Scan for the cell matching the given text and deliver its (X, Y) coordinate at center. 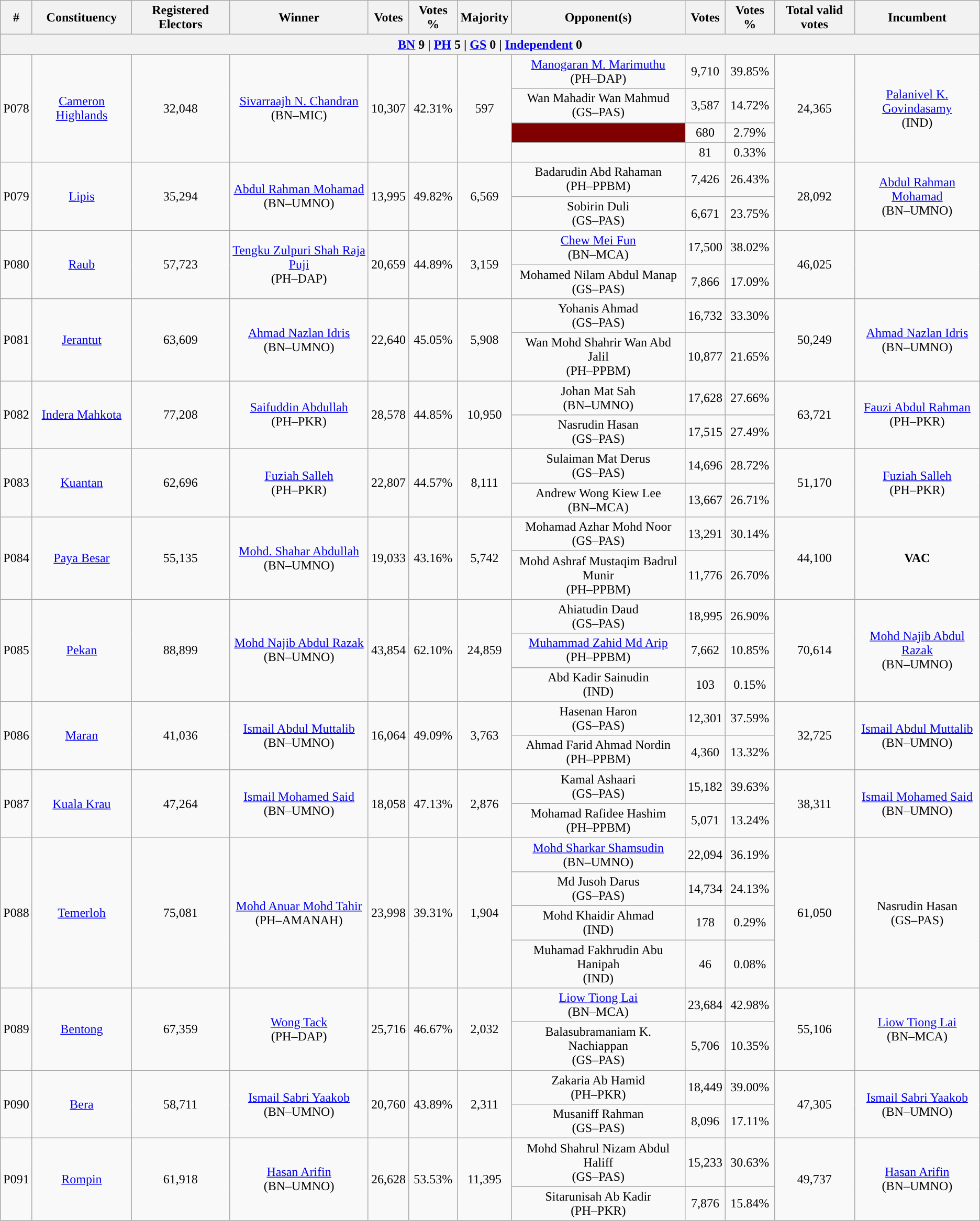
2,311 (485, 1104)
77,208 (181, 415)
19,033 (388, 558)
45.05% (433, 339)
Ahmad Farid Ahmad Nordin(PH–PPBM) (598, 753)
P085 (16, 650)
Wong Tack(PH–DAP) (299, 1029)
47,264 (181, 803)
5,706 (706, 1046)
10.35% (750, 1046)
13,995 (388, 196)
22,640 (388, 339)
Muhamad Fakhrudin Abu Hanipah(IND) (598, 964)
9,710 (706, 71)
Sulaiman Mat Derus(GS–PAS) (598, 466)
Mohd Sharkar Shamsudin(BN–UMNO) (598, 854)
37.59% (750, 718)
597 (485, 108)
28,578 (388, 415)
39.00% (750, 1088)
Johan Mat Sah(BN–UMNO) (598, 398)
Balasubramaniam K. Nachiappan(GS–PAS) (598, 1046)
49.82% (433, 196)
23,998 (388, 913)
39.85% (750, 71)
75,081 (181, 913)
49,737 (815, 1180)
14,734 (706, 889)
17.11% (750, 1121)
10,877 (706, 356)
57,723 (181, 264)
Mohd Ashraf Mustaqim Badrul Munir(PH–PPBM) (598, 575)
0.15% (750, 685)
Md Jusoh Darus(GS–PAS) (598, 889)
10,950 (485, 415)
13,667 (706, 500)
4,360 (706, 753)
P078 (16, 108)
17,500 (706, 247)
Total valid votes (815, 18)
24,859 (485, 650)
VAC (917, 558)
44.89% (433, 264)
43,854 (388, 650)
680 (706, 132)
Temerloh (82, 913)
22,094 (706, 854)
26.70% (750, 575)
Bentong (82, 1029)
Kuala Krau (82, 803)
0.33% (750, 152)
2,032 (485, 1029)
39.63% (750, 786)
81 (706, 152)
50,249 (815, 339)
15.84% (750, 1204)
44,100 (815, 558)
Kuantan (82, 483)
Rompin (82, 1180)
Wan Mohd Shahrir Wan Abd Jalil(PH–PPBM) (598, 356)
63,721 (815, 415)
16,732 (706, 315)
P089 (16, 1029)
Majority (485, 18)
25,716 (388, 1029)
39.31% (433, 913)
Ahiatudin Daud(GS–PAS) (598, 617)
Mohd Anuar Mohd Tahir(PH–AMANAH) (299, 913)
Indera Mahkota (82, 415)
15,233 (706, 1162)
5,071 (706, 821)
13.24% (750, 821)
18,449 (706, 1088)
26.71% (750, 500)
0.08% (750, 964)
Mohd. Shahar Abdullah(BN–UMNO) (299, 558)
3,763 (485, 735)
Cameron Highlands (82, 108)
11,776 (706, 575)
Badarudin Abd Rahaman(PH–PPBM) (598, 179)
Fauzi Abdul Rahman(PH–PKR) (917, 415)
38.02% (750, 247)
32,048 (181, 108)
47.13% (433, 803)
P079 (16, 196)
61,050 (815, 913)
26.43% (750, 179)
30.14% (750, 534)
8,096 (706, 1121)
55,135 (181, 558)
28.72% (750, 466)
12,301 (706, 718)
42.31% (433, 108)
58,711 (181, 1104)
Jerantut (82, 339)
P084 (16, 558)
43.89% (433, 1104)
Mohd Shahrul Nizam Abdul Haliff(GS–PAS) (598, 1162)
P090 (16, 1104)
6,569 (485, 196)
35,294 (181, 196)
Mohd Khaidir Ahmad(IND) (598, 922)
61,918 (181, 1180)
26,628 (388, 1180)
Opponent(s) (598, 18)
# (16, 18)
11,395 (485, 1180)
46,025 (815, 264)
33.30% (750, 315)
42.98% (750, 1005)
Mohamad Azhar Mohd Noor(GS–PAS) (598, 534)
8,111 (485, 483)
18,995 (706, 617)
Sivarraajh N. Chandran(BN–MIC) (299, 108)
62,696 (181, 483)
7,876 (706, 1204)
Kamal Ashaari(GS–PAS) (598, 786)
Abd Kadir Sainudin(IND) (598, 685)
Sobirin Duli(GS–PAS) (598, 214)
13,291 (706, 534)
46 (706, 964)
24.13% (750, 889)
103 (706, 685)
20,760 (388, 1104)
44.85% (433, 415)
P087 (16, 803)
30.63% (750, 1162)
P080 (16, 264)
24,365 (815, 108)
26.90% (750, 617)
Mohamad Rafidee Hashim(PH–PPBM) (598, 821)
5,908 (485, 339)
51,170 (815, 483)
3,587 (706, 106)
88,899 (181, 650)
23,684 (706, 1005)
P082 (16, 415)
21.65% (750, 356)
Manogaran M. Marimuthu(PH–DAP) (598, 71)
46.67% (433, 1029)
7,426 (706, 179)
Constituency (82, 18)
27.49% (750, 432)
7,662 (706, 650)
38,311 (815, 803)
20,659 (388, 264)
49.09% (433, 735)
Paya Besar (82, 558)
2.79% (750, 132)
Bera (82, 1104)
17.09% (750, 282)
14.72% (750, 106)
63,609 (181, 339)
Hasenan Haron(GS–PAS) (598, 718)
Palanivel K. Govindasamy(IND) (917, 108)
Sitarunisah Ab Kadir(PH–PKR) (598, 1204)
41,036 (181, 735)
32,725 (815, 735)
15,182 (706, 786)
28,092 (815, 196)
Pekan (82, 650)
Mohamed Nilam Abdul Manap(GS–PAS) (598, 282)
0.29% (750, 922)
67,359 (181, 1029)
5,742 (485, 558)
Saifuddin Abdullah(PH–PKR) (299, 415)
17,628 (706, 398)
BN 9 | PH 5 | GS 0 | Independent 0 (490, 44)
44.57% (433, 483)
17,515 (706, 432)
Muhammad Zahid Md Arip(PH–PPBM) (598, 650)
18,058 (388, 803)
53.53% (433, 1180)
47,305 (815, 1104)
22,807 (388, 483)
Tengku Zulpuri Shah Raja Puji(PH–DAP) (299, 264)
Maran (82, 735)
Registered Electors (181, 18)
Musaniff Rahman(GS–PAS) (598, 1121)
3,159 (485, 264)
55,106 (815, 1029)
Andrew Wong Kiew Lee(BN–MCA) (598, 500)
P088 (16, 913)
43.16% (433, 558)
62.10% (433, 650)
13.32% (750, 753)
16,064 (388, 735)
14,696 (706, 466)
36.19% (750, 854)
70,614 (815, 650)
6,671 (706, 214)
Yohanis Ahmad(GS–PAS) (598, 315)
178 (706, 922)
10,307 (388, 108)
Zakaria Ab Hamid(PH–PKR) (598, 1088)
7,866 (706, 282)
23.75% (750, 214)
P083 (16, 483)
27.66% (750, 398)
Winner (299, 18)
Raub (82, 264)
10.85% (750, 650)
P086 (16, 735)
Chew Mei Fun(BN–MCA) (598, 247)
P081 (16, 339)
2,876 (485, 803)
1,904 (485, 913)
P091 (16, 1180)
Incumbent (917, 18)
Wan Mahadir Wan Mahmud(GS–PAS) (598, 106)
Lipis (82, 196)
